Determine the [X, Y] coordinate at the center of the cell enclosing the given text.  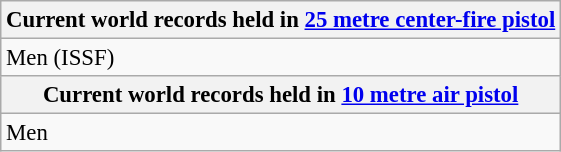
Men [281, 133]
Current world records held in 10 metre air pistol [281, 95]
Current world records held in 25 metre center-fire pistol [281, 20]
Men (ISSF) [281, 58]
